Scan for the cell matching the given text and deliver its (X, Y) coordinate at center. 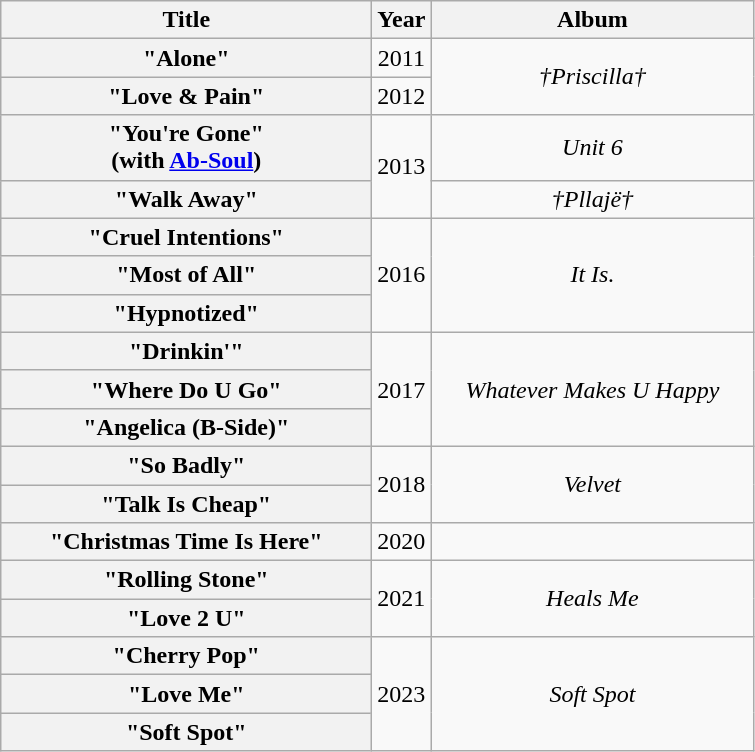
"Walk Away" (186, 199)
"You're Gone"(with Ab-Soul) (186, 148)
Year (402, 20)
2011 (402, 58)
"Christmas Time Is Here" (186, 542)
2023 (402, 694)
"Alone" (186, 58)
2013 (402, 166)
†Priscilla† (592, 77)
It Is. (592, 275)
2017 (402, 389)
"Drinkin'" (186, 351)
†Pllajë† (592, 199)
"Hypnotized" (186, 313)
Heals Me (592, 599)
2016 (402, 275)
"Love 2 U" (186, 618)
Whatever Makes U Happy (592, 389)
"Love & Pain" (186, 96)
Soft Spot (592, 694)
Unit 6 (592, 148)
2018 (402, 484)
"Cherry Pop" (186, 656)
"Soft Spot" (186, 732)
"Rolling Stone" (186, 580)
2012 (402, 96)
Velvet (592, 484)
"Angelica (B-Side)" (186, 427)
Title (186, 20)
Album (592, 20)
"Talk Is Cheap" (186, 503)
"Love Me" (186, 694)
"Where Do U Go" (186, 389)
"Most of All" (186, 275)
"So Badly" (186, 465)
2020 (402, 542)
2021 (402, 599)
"Cruel Intentions" (186, 237)
